Find where the given text appears and provide that cell's center as [x, y] coordinate. 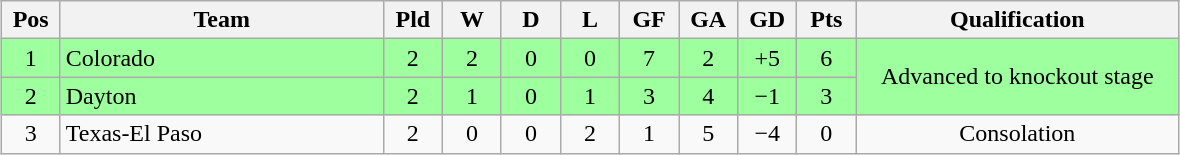
Pts [826, 20]
4 [708, 96]
GF [650, 20]
Colorado [222, 58]
Dayton [222, 96]
L [590, 20]
6 [826, 58]
Pld [412, 20]
Qualification [1018, 20]
+5 [768, 58]
D [530, 20]
Texas-El Paso [222, 134]
−4 [768, 134]
W [472, 20]
Pos [30, 20]
Team [222, 20]
−1 [768, 96]
Consolation [1018, 134]
Advanced to knockout stage [1018, 77]
5 [708, 134]
GD [768, 20]
GA [708, 20]
7 [650, 58]
